Find where the given text appears and provide that cell's center as (x, y) coordinate. 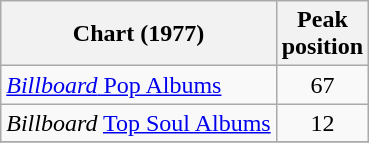
12 (322, 123)
Billboard Top Soul Albums (138, 123)
67 (322, 85)
Peakposition (322, 34)
Billboard Pop Albums (138, 85)
Chart (1977) (138, 34)
